Determine the (X, Y) coordinate at the center of the cell enclosing the given text.  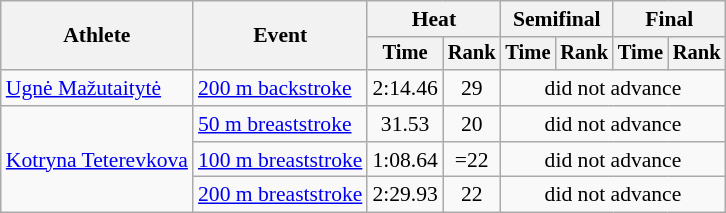
50 m breaststroke (280, 124)
Kotryna Teterevkova (97, 160)
31.53 (404, 124)
Event (280, 36)
22 (472, 195)
2:29.93 (404, 195)
2:14.46 (404, 88)
200 m breaststroke (280, 195)
200 m backstroke (280, 88)
100 m breaststroke (280, 160)
=22 (472, 160)
1:08.64 (404, 160)
Athlete (97, 36)
Final (669, 19)
Ugnė Mažutaitytė (97, 88)
Heat (434, 19)
20 (472, 124)
29 (472, 88)
Semifinal (556, 19)
